Capture the cell that displays the provided text and extract its [x, y] central coordinate. 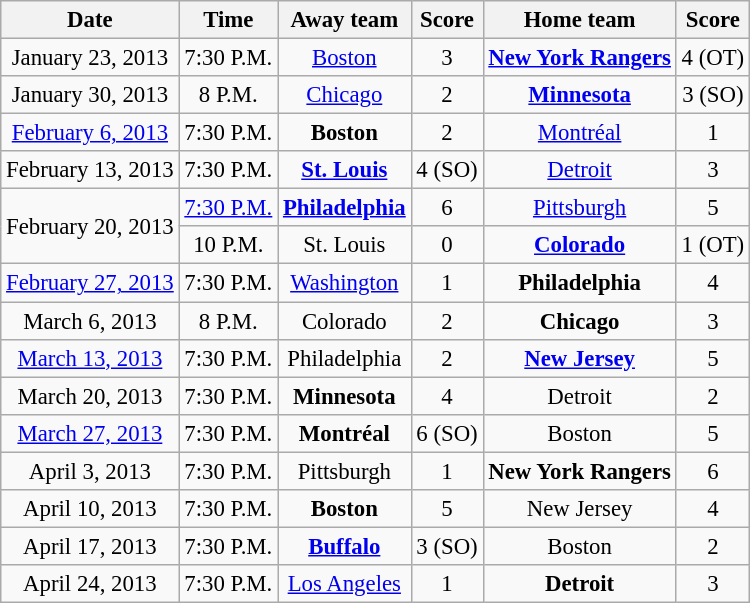
March 6, 2013 [90, 321]
April 3, 2013 [90, 471]
February 27, 2013 [90, 283]
February 13, 2013 [90, 170]
10 P.M. [228, 245]
Los Angeles [344, 584]
0 [447, 245]
Home team [580, 20]
Away team [344, 20]
February 6, 2013 [90, 133]
Date [90, 20]
January 23, 2013 [90, 58]
March 27, 2013 [90, 433]
4 (SO) [447, 170]
February 20, 2013 [90, 226]
Washington [344, 283]
Time [228, 20]
4 (OT) [712, 58]
6 (SO) [447, 433]
Buffalo [344, 546]
March 13, 2013 [90, 358]
April 24, 2013 [90, 584]
April 10, 2013 [90, 509]
1 (OT) [712, 245]
March 20, 2013 [90, 396]
January 30, 2013 [90, 95]
April 17, 2013 [90, 546]
